Pinpoint the cell where the given text exists, returning its [x, y] midpoint coordinate. 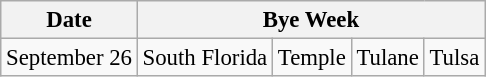
Tulsa [454, 58]
South Florida [204, 58]
Tulane [388, 58]
Bye Week [310, 20]
Temple [312, 58]
September 26 [69, 58]
Date [69, 20]
